Return the (X, Y) coordinate for the center point of the cell that contains the specified text.  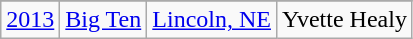
2013 (30, 20)
Big Ten (104, 20)
Yvette Healy (344, 20)
Lincoln, NE (212, 20)
